Return [X, Y] of the center of cell containing provided text 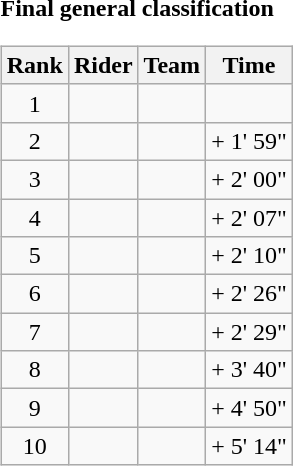
+ 2' 29" [250, 332]
8 [34, 370]
2 [34, 141]
6 [34, 294]
7 [34, 332]
9 [34, 408]
Rider [103, 65]
+ 2' 10" [250, 256]
+ 2' 26" [250, 294]
10 [34, 446]
1 [34, 103]
5 [34, 256]
Time [250, 65]
+ 3' 40" [250, 370]
4 [34, 217]
+ 2' 07" [250, 217]
Team [172, 65]
Rank [34, 65]
+ 5' 14" [250, 446]
+ 1' 59" [250, 141]
+ 2' 00" [250, 179]
+ 4' 50" [250, 408]
3 [34, 179]
